From the cell containing the given text, extract its center point as [x, y] coordinate. 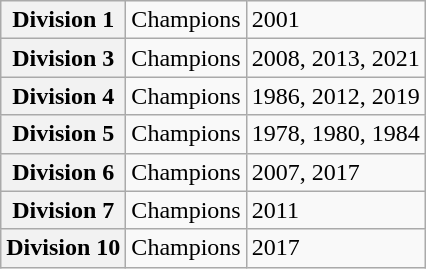
2017 [336, 248]
2007, 2017 [336, 172]
Division 10 [64, 248]
Division 7 [64, 210]
2001 [336, 20]
1986, 2012, 2019 [336, 96]
Division 1 [64, 20]
Division 5 [64, 134]
1978, 1980, 1984 [336, 134]
2008, 2013, 2021 [336, 58]
Division 3 [64, 58]
Division 6 [64, 172]
2011 [336, 210]
Division 4 [64, 96]
